Output the (x, y) coordinate of the center of the cell containing the given text.  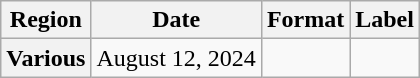
August 12, 2024 (176, 58)
Label (385, 20)
Format (305, 20)
Region (46, 20)
Date (176, 20)
Various (46, 58)
